Locate the cell with the specified text and output its [X, Y] center coordinate. 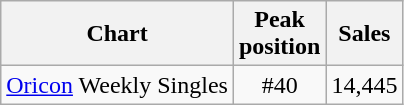
Chart [118, 34]
#40 [279, 85]
14,445 [364, 85]
Oricon Weekly Singles [118, 85]
Sales [364, 34]
Peakposition [279, 34]
